Provide the [x, y] coordinate of the cell's center where the given text is located.  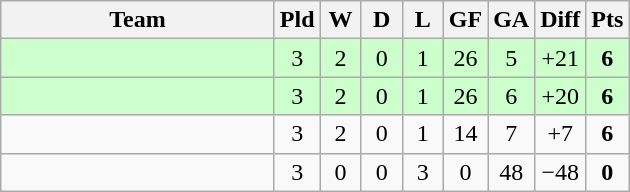
Pts [608, 20]
GA [512, 20]
+21 [560, 58]
−48 [560, 172]
+7 [560, 134]
W [340, 20]
14 [465, 134]
7 [512, 134]
GF [465, 20]
Pld [297, 20]
D [382, 20]
Diff [560, 20]
Team [138, 20]
48 [512, 172]
+20 [560, 96]
L [422, 20]
5 [512, 58]
